Locate the cell with the specified text and output its [x, y] center coordinate. 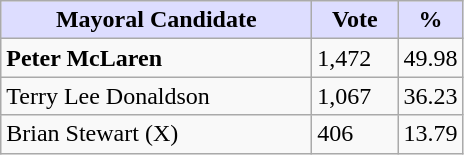
406 [355, 134]
Peter McLaren [156, 58]
1,067 [355, 96]
36.23 [430, 96]
Mayoral Candidate [156, 20]
1,472 [355, 58]
Vote [355, 20]
Terry Lee Donaldson [156, 96]
Brian Stewart (X) [156, 134]
% [430, 20]
13.79 [430, 134]
49.98 [430, 58]
